Search for the cell housing the specified text and yield its [X, Y] center coordinate. 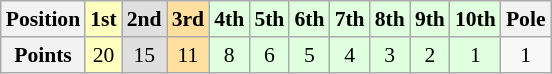
10th [476, 19]
4 [350, 55]
3rd [188, 19]
3 [390, 55]
8 [229, 55]
2nd [144, 19]
2 [430, 55]
4th [229, 19]
9th [430, 19]
Position [43, 19]
1st [104, 19]
5th [269, 19]
20 [104, 55]
Points [43, 55]
15 [144, 55]
5 [309, 55]
7th [350, 19]
11 [188, 55]
6 [269, 55]
6th [309, 19]
8th [390, 19]
Pole [526, 19]
